Extract the [X, Y] coordinate from the center of the cell holding the provided text.  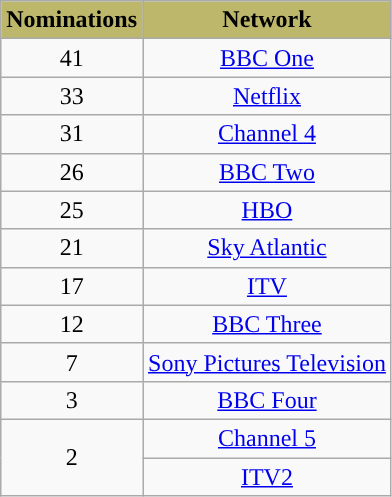
Sky Atlantic [266, 248]
ITV [266, 286]
2 [72, 457]
ITV2 [266, 477]
41 [72, 58]
BBC Two [266, 172]
HBO [266, 210]
33 [72, 96]
BBC Three [266, 324]
Network [266, 20]
BBC Four [266, 400]
BBC One [266, 58]
Channel 5 [266, 438]
Nominations [72, 20]
31 [72, 134]
21 [72, 248]
12 [72, 324]
17 [72, 286]
7 [72, 362]
3 [72, 400]
Netflix [266, 96]
25 [72, 210]
Channel 4 [266, 134]
26 [72, 172]
Sony Pictures Television [266, 362]
